Determine the (X, Y) coordinate at the center of the cell enclosing the given text.  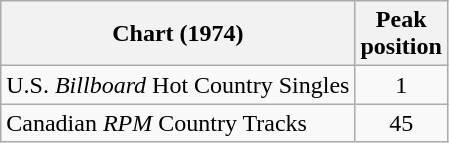
1 (401, 85)
45 (401, 123)
Peakposition (401, 34)
Chart (1974) (178, 34)
Canadian RPM Country Tracks (178, 123)
U.S. Billboard Hot Country Singles (178, 85)
